Locate the cell with the specified text and output its (X, Y) center coordinate. 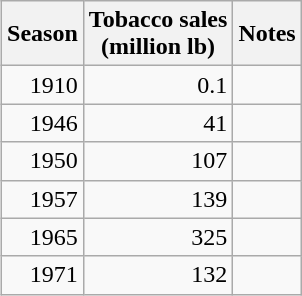
41 (158, 123)
107 (158, 161)
139 (158, 199)
1971 (43, 275)
1957 (43, 199)
1946 (43, 123)
325 (158, 237)
Tobacco sales(million lb) (158, 34)
0.1 (158, 85)
1910 (43, 85)
1950 (43, 161)
Notes (267, 34)
132 (158, 275)
Season (43, 34)
1965 (43, 237)
